Scan for the cell matching the given text and deliver its [x, y] coordinate at center. 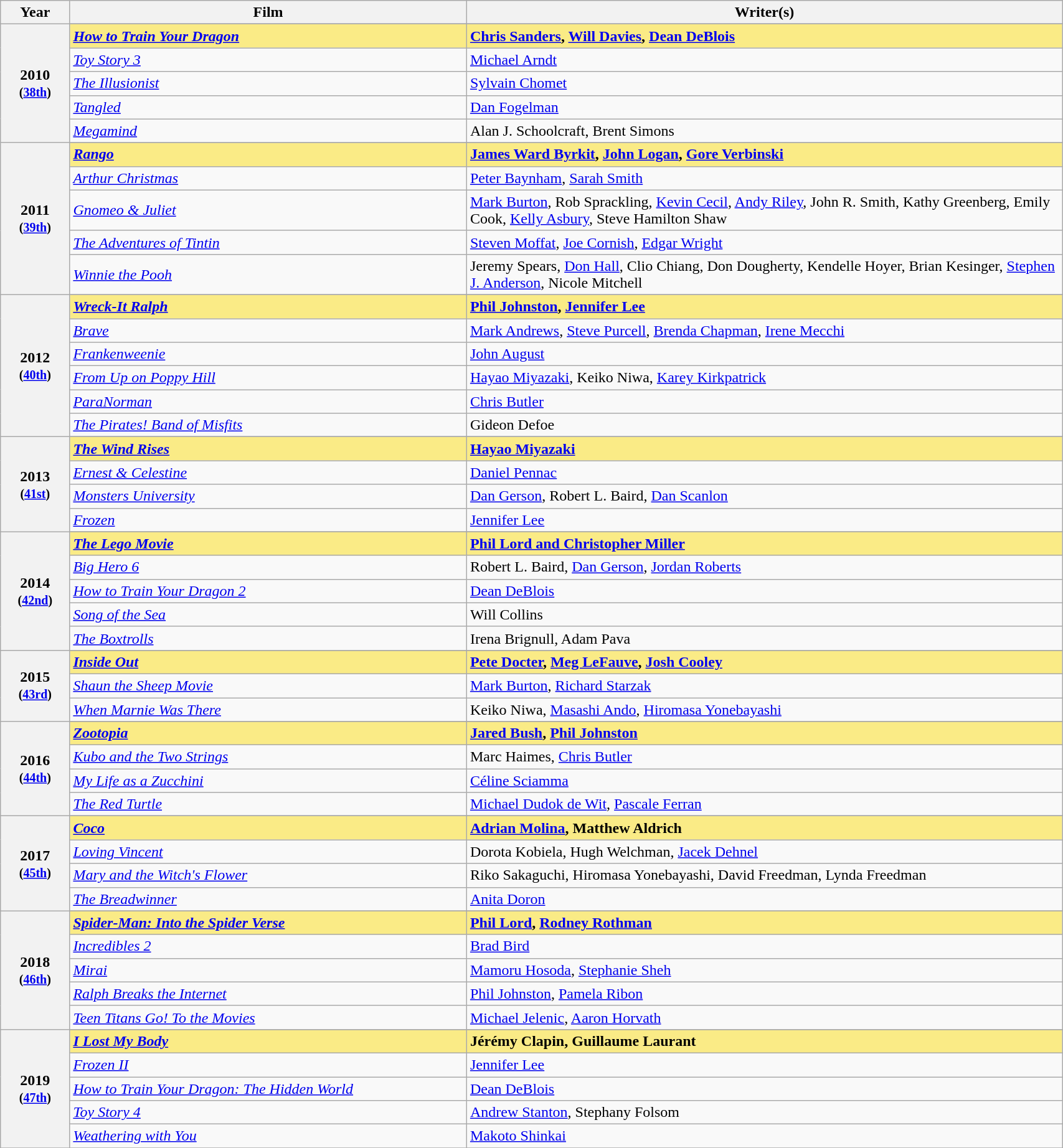
Mamoru Hosoda, Stephanie Sheh [764, 970]
Mark Andrews, Steve Purcell, Brenda Chapman, Irene Mecchi [764, 331]
Ernest & Celestine [268, 473]
Daniel Pennac [764, 473]
Chris Sanders, Will Davies, Dean DeBlois [764, 36]
Phil Lord and Christopher Miller [764, 543]
Riko Sakaguchi, Hiromasa Yonebayashi, David Freedman, Lynda Freedman [764, 875]
Phil Lord, Rodney Rothman [764, 923]
Andrew Stanton, Stephany Folsom [764, 1113]
Will Collins [764, 614]
Michael Arndt [764, 60]
Rango [268, 154]
The Red Turtle [268, 804]
Michael Jelenic, Aaron Horvath [764, 1017]
The Adventures of Tintin [268, 242]
Year [35, 12]
Gnomeo & Juliet [268, 210]
2012 (40th) [35, 365]
Hayao Miyazaki, Keiko Niwa, Karey Kirkpatrick [764, 378]
Weathering with You [268, 1136]
Loving Vincent [268, 852]
Ralph Breaks the Internet [268, 994]
Mark Burton, Richard Starzak [764, 685]
From Up on Poppy Hill [268, 378]
Mary and the Witch's Flower [268, 875]
How to Train Your Dragon [268, 36]
Frankenweenie [268, 354]
Zootopia [268, 733]
Chris Butler [764, 402]
Shaun the Sheep Movie [268, 685]
2014 (42nd) [35, 591]
Adrian Molina, Matthew Aldrich [764, 828]
2010 (38th) [35, 83]
My Life as a Zucchini [268, 781]
How to Train Your Dragon 2 [268, 591]
Film [268, 12]
2011 (39th) [35, 219]
The Breadwinner [268, 899]
When Marnie Was There [268, 709]
Megamind [268, 131]
Steven Moffat, Joe Cornish, Edgar Wright [764, 242]
2013 (41st) [35, 484]
Frozen II [268, 1065]
Robert L. Baird, Dan Gerson, Jordan Roberts [764, 567]
Incredibles 2 [268, 946]
Hayao Miyazaki [764, 449]
ParaNorman [268, 402]
Pete Docter, Meg LeFauve, Josh Cooley [764, 662]
The Illusionist [268, 83]
Inside Out [268, 662]
Brave [268, 331]
Peter Baynham, Sarah Smith [764, 178]
Irena Brignull, Adam Pava [764, 638]
Mark Burton, Rob Sprackling, Kevin Cecil, Andy Riley, John R. Smith, Kathy Greenberg, Emily Cook, Kelly Asbury, Steve Hamilton Shaw [764, 210]
Wreck-It Ralph [268, 306]
James Ward Byrkit, John Logan, Gore Verbinski [764, 154]
Jérémy Clapin, Guillaume Laurant [764, 1041]
Dan Gerson, Robert L. Baird, Dan Scanlon [764, 496]
Brad Bird [764, 946]
How to Train Your Dragon: The Hidden World [268, 1089]
Phil Johnston, Jennifer Lee [764, 306]
Song of the Sea [268, 614]
Arthur Christmas [268, 178]
The Pirates! Band of Misfits [268, 425]
Big Hero 6 [268, 567]
Keiko Niwa, Masashi Ando, Hiromasa Yonebayashi [764, 709]
Makoto Shinkai [764, 1136]
Teen Titans Go! To the Movies [268, 1017]
Toy Story 4 [268, 1113]
Kubo and the Two Strings [268, 757]
Anita Doron [764, 899]
Marc Haimes, Chris Butler [764, 757]
Spider-Man: Into the Spider Verse [268, 923]
Writer(s) [764, 12]
2018 (46th) [35, 970]
Dan Fogelman [764, 107]
Alan J. Schoolcraft, Brent Simons [764, 131]
Coco [268, 828]
Toy Story 3 [268, 60]
Jared Bush, Phil Johnston [764, 733]
Winnie the Pooh [268, 274]
Tangled [268, 107]
Jeremy Spears, Don Hall, Clio Chiang, Don Dougherty, Kendelle Hoyer, Brian Kesinger, Stephen J. Anderson, Nicole Mitchell [764, 274]
The Lego Movie [268, 543]
Sylvain Chomet [764, 83]
2017 (45th) [35, 863]
2019 (47th) [35, 1088]
John August [764, 354]
The Wind Rises [268, 449]
Gideon Defoe [764, 425]
2015 (43rd) [35, 685]
Michael Dudok de Wit, Pascale Ferran [764, 804]
Mirai [268, 970]
Dorota Kobiela, Hugh Welchman, Jacek Dehnel [764, 852]
I Lost My Body [268, 1041]
Phil Johnston, Pamela Ribon [764, 994]
Céline Sciamma [764, 781]
Monsters University [268, 496]
The Boxtrolls [268, 638]
2016 (44th) [35, 769]
Frozen [268, 520]
